Output the [X, Y] coordinate of the center of the cell containing the given text.  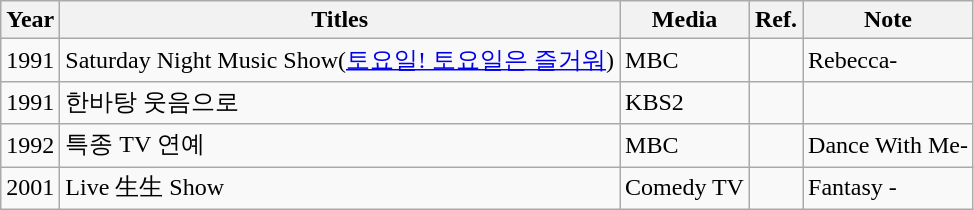
Year [30, 20]
Rebecca- [888, 60]
2001 [30, 188]
Ref. [776, 20]
Comedy TV [685, 188]
Titles [340, 20]
Fantasy - [888, 188]
KBS2 [685, 102]
1992 [30, 146]
Note [888, 20]
Media [685, 20]
Saturday Night Music Show(토요일! 토요일은 즐거워) [340, 60]
Dance With Me- [888, 146]
특종 TV 연예 [340, 146]
한바탕 웃음으로 [340, 102]
Live 生生 Show [340, 188]
